Detect which cell encompasses the target text, then output its [x, y] center coordinate. 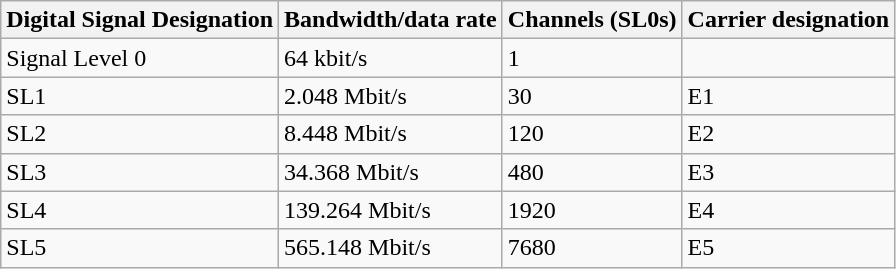
30 [592, 96]
7680 [592, 248]
34.368 Mbit/s [391, 172]
2.048 Mbit/s [391, 96]
Bandwidth/data rate [391, 20]
565.148 Mbit/s [391, 248]
E1 [788, 96]
Channels (SL0s) [592, 20]
480 [592, 172]
E5 [788, 248]
1920 [592, 210]
Signal Level 0 [140, 58]
E3 [788, 172]
SL4 [140, 210]
1 [592, 58]
E2 [788, 134]
120 [592, 134]
64 kbit/s [391, 58]
SL1 [140, 96]
Digital Signal Designation [140, 20]
8.448 Mbit/s [391, 134]
Carrier designation [788, 20]
SL3 [140, 172]
SL2 [140, 134]
139.264 Mbit/s [391, 210]
E4 [788, 210]
SL5 [140, 248]
